Locate the cell with the specified text and output its [x, y] center coordinate. 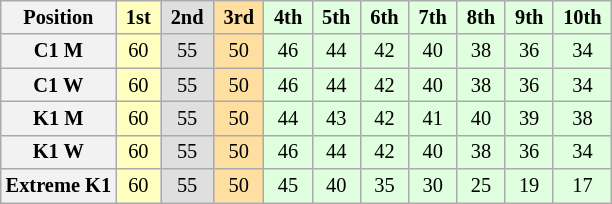
17 [582, 186]
39 [529, 118]
35 [384, 186]
1st [138, 17]
Position [58, 17]
K1 W [58, 152]
45 [288, 186]
10th [582, 17]
C1 M [58, 51]
19 [529, 186]
K1 M [58, 118]
43 [336, 118]
3rd [238, 17]
5th [336, 17]
25 [481, 186]
C1 W [58, 85]
9th [529, 17]
30 [433, 186]
2nd [188, 17]
Extreme K1 [58, 186]
7th [433, 17]
4th [288, 17]
41 [433, 118]
8th [481, 17]
6th [384, 17]
